For the text-containing cell, return its midpoint in (X, Y) coordinate format. 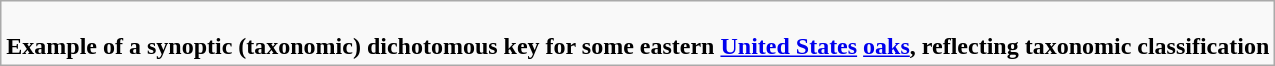
Example of a synoptic (taxonomic) dichotomous key for some eastern United States oaks, reflecting taxonomic classification (638, 34)
